Pinpoint the cell where the given text exists, returning its (x, y) midpoint coordinate. 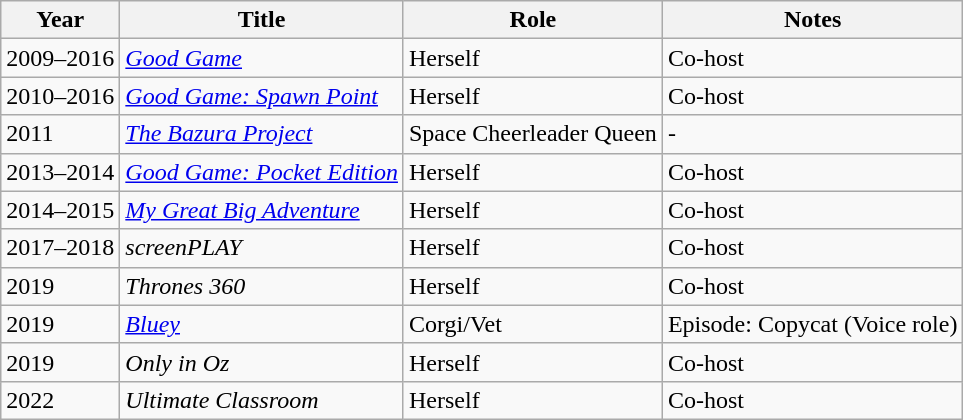
screenPLAY (262, 248)
2013–2014 (60, 172)
Only in Oz (262, 362)
Good Game: Spawn Point (262, 96)
My Great Big Adventure (262, 210)
2017–2018 (60, 248)
Good Game (262, 58)
Corgi/Vet (532, 324)
Good Game: Pocket Edition (262, 172)
2010–2016 (60, 96)
Role (532, 20)
2014–2015 (60, 210)
Title (262, 20)
The Bazura Project (262, 134)
Notes (812, 20)
2009–2016 (60, 58)
Space Cheerleader Queen (532, 134)
Ultimate Classroom (262, 400)
- (812, 134)
Thrones 360 (262, 286)
Bluey (262, 324)
2011 (60, 134)
Episode: Copycat (Voice role) (812, 324)
Year (60, 20)
2022 (60, 400)
